Locate the cell with the specified text and output its (x, y) center coordinate. 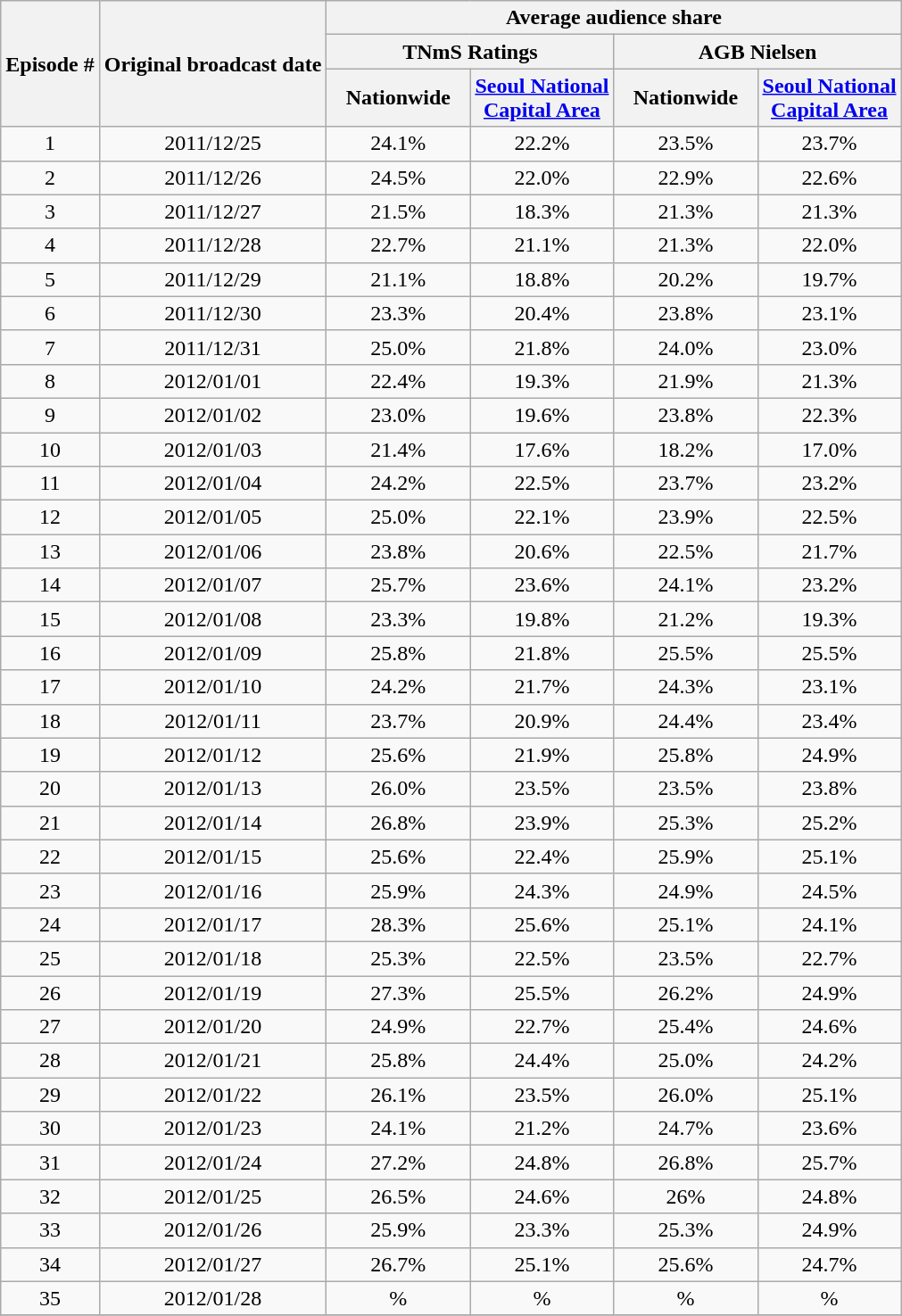
21.5% (398, 211)
TNmS Ratings (470, 52)
2012/01/17 (212, 924)
20.9% (542, 721)
2012/01/24 (212, 1163)
2012/01/22 (212, 1095)
2012/01/27 (212, 1264)
18 (50, 721)
18.8% (542, 279)
2012/01/12 (212, 755)
2012/01/05 (212, 517)
2012/01/07 (212, 585)
15 (50, 619)
2012/01/10 (212, 687)
19.6% (542, 415)
26.1% (398, 1095)
9 (50, 415)
AGB Nielsen (757, 52)
2011/12/25 (212, 144)
12 (50, 517)
20.4% (542, 313)
2012/01/08 (212, 619)
33 (50, 1230)
25 (50, 958)
25.4% (685, 1027)
22.9% (685, 178)
2011/12/28 (212, 245)
2 (50, 178)
11 (50, 484)
30 (50, 1129)
Original broadcast date (212, 64)
19 (50, 755)
32 (50, 1196)
27 (50, 1027)
Episode # (50, 64)
28 (50, 1061)
26.2% (685, 993)
17 (50, 687)
34 (50, 1264)
2011/12/26 (212, 178)
17.0% (830, 449)
23 (50, 890)
3 (50, 211)
2012/01/15 (212, 857)
22.1% (542, 517)
20.2% (685, 279)
2012/01/03 (212, 449)
27.2% (398, 1163)
20.6% (542, 551)
2012/01/14 (212, 823)
21.4% (398, 449)
26.5% (398, 1196)
2012/01/06 (212, 551)
10 (50, 449)
18.3% (542, 211)
2012/01/01 (212, 381)
2012/01/20 (212, 1027)
2012/01/28 (212, 1298)
Average audience share (614, 18)
20 (50, 789)
19.8% (542, 619)
19.7% (830, 279)
2011/12/29 (212, 279)
29 (50, 1095)
35 (50, 1298)
16 (50, 653)
6 (50, 313)
4 (50, 245)
25.2% (830, 823)
22.2% (542, 144)
2012/01/26 (212, 1230)
2011/12/27 (212, 211)
2012/01/19 (212, 993)
17.6% (542, 449)
28.3% (398, 924)
26.7% (398, 1264)
13 (50, 551)
8 (50, 381)
22 (50, 857)
24.0% (685, 347)
22.6% (830, 178)
21 (50, 823)
2012/01/02 (212, 415)
24 (50, 924)
18.2% (685, 449)
2011/12/30 (212, 313)
26% (685, 1196)
2012/01/18 (212, 958)
2012/01/21 (212, 1061)
2012/01/09 (212, 653)
23.4% (830, 721)
2012/01/11 (212, 721)
2011/12/31 (212, 347)
22.3% (830, 415)
2012/01/16 (212, 890)
27.3% (398, 993)
1 (50, 144)
14 (50, 585)
2012/01/04 (212, 484)
2012/01/25 (212, 1196)
5 (50, 279)
26 (50, 993)
31 (50, 1163)
2012/01/23 (212, 1129)
7 (50, 347)
2012/01/13 (212, 789)
